Pinpoint the cell where the given text exists, returning its [X, Y] midpoint coordinate. 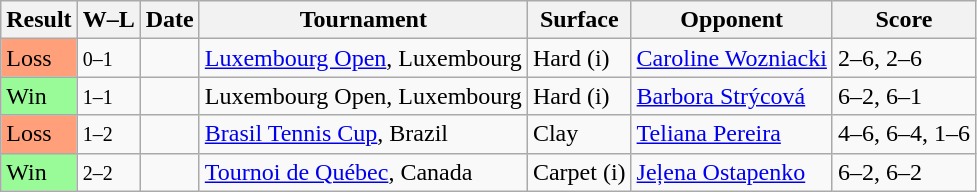
Tournament [363, 20]
1–1 [108, 96]
Jeļena Ostapenko [732, 172]
Caroline Wozniacki [732, 58]
0–1 [108, 58]
2–2 [108, 172]
Carpet (i) [579, 172]
Tournoi de Québec, Canada [363, 172]
6–2, 6–2 [904, 172]
Surface [579, 20]
Clay [579, 134]
4–6, 6–4, 1–6 [904, 134]
Barbora Strýcová [732, 96]
Result [39, 20]
2–6, 2–6 [904, 58]
Opponent [732, 20]
Score [904, 20]
6–2, 6–1 [904, 96]
W–L [108, 20]
Brasil Tennis Cup, Brazil [363, 134]
Date [170, 20]
1–2 [108, 134]
Teliana Pereira [732, 134]
